Identify which cell holds the provided text, then report its (X, Y) central coordinate. 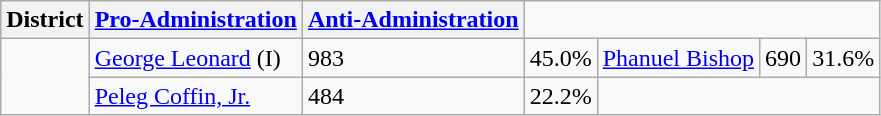
22.2% (560, 96)
District (45, 20)
Peleg Coffin, Jr. (196, 96)
983 (413, 58)
Anti-Administration (413, 20)
George Leonard (I) (196, 58)
Pro-Administration (196, 20)
31.6% (844, 58)
484 (413, 96)
45.0% (560, 58)
690 (784, 58)
Phanuel Bishop (678, 58)
